Determine the [X, Y] coordinate at the center of the cell enclosing the given text.  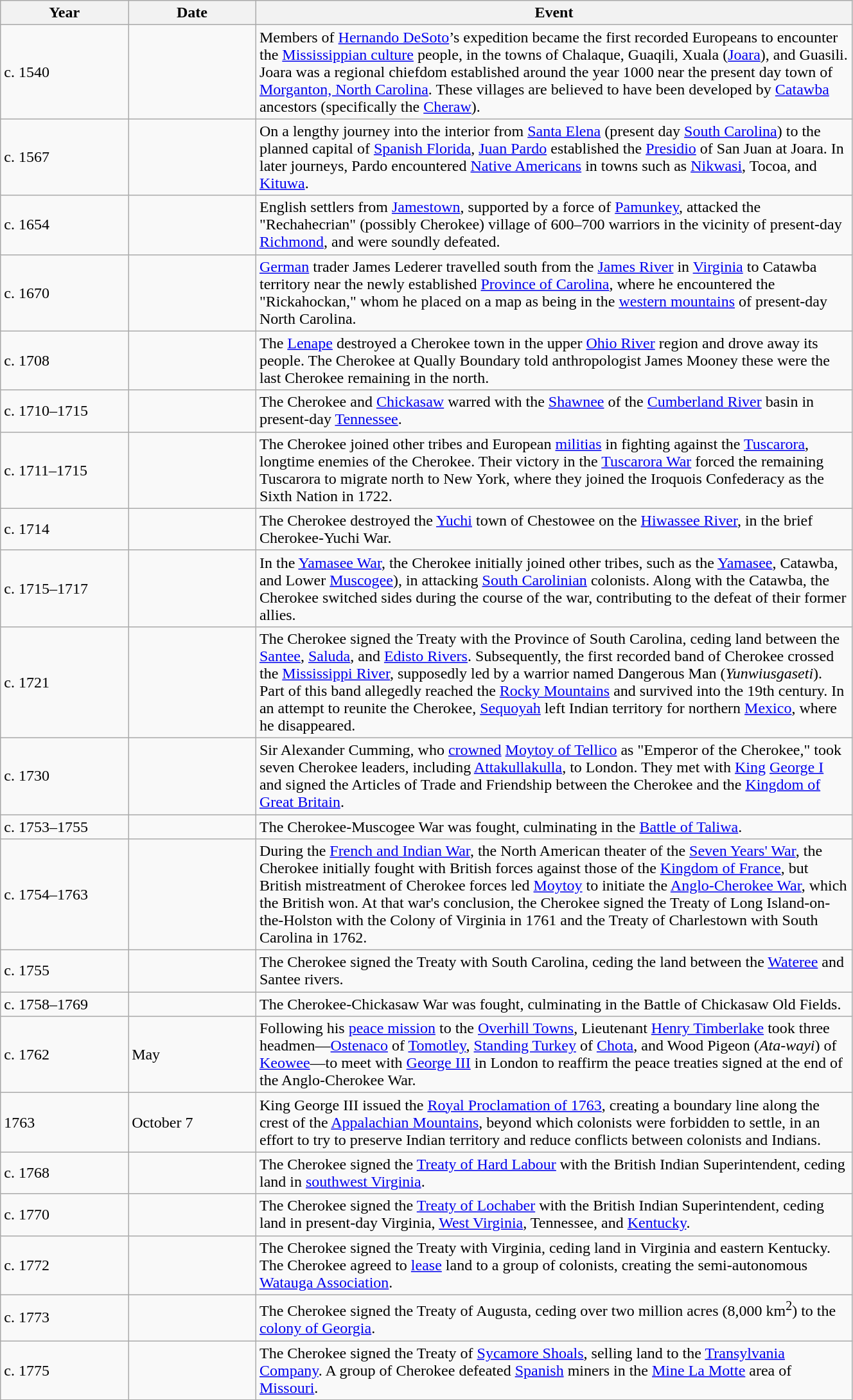
c. 1754–1763 [64, 894]
May [193, 1055]
c. 1775 [64, 1370]
The Cherokee-Chickasaw War was fought, culminating in the Battle of Chickasaw Old Fields. [554, 1004]
c. 1711–1715 [64, 470]
October 7 [193, 1122]
The Cherokee-Muscogee War was fought, culminating in the Battle of Taliwa. [554, 827]
c. 1567 [64, 157]
The Cherokee and Chickasaw warred with the Shawnee of the Cumberland River basin in present-day Tennessee. [554, 411]
Date [193, 13]
c. 1753–1755 [64, 827]
Event [554, 13]
c. 1758–1769 [64, 1004]
c. 1755 [64, 971]
The Cherokee signed the Treaty of Hard Labour with the British Indian Superintendent, ceding land in southwest Virginia. [554, 1173]
The Cherokee destroyed the Yuchi town of Chestowee on the Hiwassee River, in the brief Cherokee-Yuchi War. [554, 529]
c. 1710–1715 [64, 411]
c. 1670 [64, 293]
c. 1714 [64, 529]
c. 1540 [64, 72]
c. 1762 [64, 1055]
c. 1708 [64, 360]
1763 [64, 1122]
c. 1772 [64, 1265]
c. 1654 [64, 225]
c. 1768 [64, 1173]
c. 1721 [64, 682]
c. 1730 [64, 776]
Year [64, 13]
c. 1770 [64, 1214]
The Cherokee signed the Treaty of Augusta, ceding over two million acres (8,000 km2) to the colony of Georgia. [554, 1318]
The Cherokee signed the Treaty with South Carolina, ceding the land between the Wateree and Santee rivers. [554, 971]
c. 1773 [64, 1318]
c. 1715–1717 [64, 589]
